Provide the (x, y) coordinate of the cell's center where the given text is located.  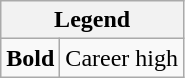
Legend (92, 20)
Career high (122, 58)
Bold (30, 58)
